Determine the [x, y] coordinate at the center of the cell enclosing the given text.  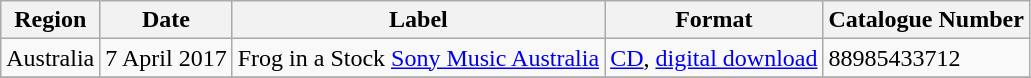
Catalogue Number [926, 20]
88985433712 [926, 58]
Australia [50, 58]
Format [714, 20]
Label [418, 20]
7 April 2017 [166, 58]
Date [166, 20]
CD, digital download [714, 58]
Frog in a Stock Sony Music Australia [418, 58]
Region [50, 20]
